Return (x, y) of the center of cell containing provided text 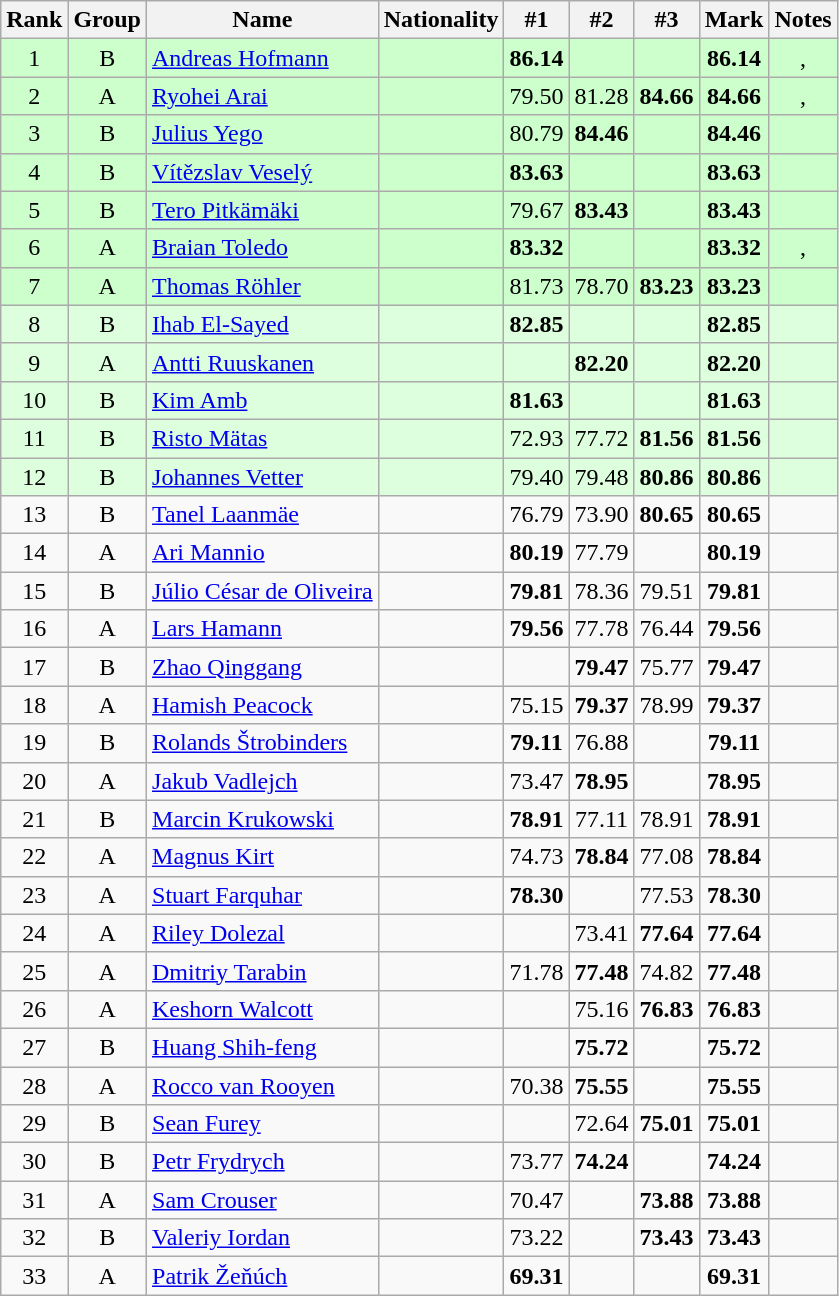
21 (34, 819)
Ari Mannio (263, 553)
16 (34, 629)
17 (34, 667)
20 (34, 781)
32 (34, 1238)
Andreas Hofmann (263, 58)
Tanel Laanmäe (263, 515)
72.64 (602, 1124)
73.77 (536, 1162)
5 (34, 210)
77.08 (666, 857)
Petr Frydrych (263, 1162)
Group (108, 20)
8 (34, 324)
81.73 (536, 286)
Lars Hamann (263, 629)
70.38 (536, 1085)
77.79 (602, 553)
26 (34, 1009)
Riley Dolezal (263, 933)
78.70 (602, 286)
18 (34, 705)
4 (34, 172)
15 (34, 591)
30 (34, 1162)
Nationality (441, 20)
73.41 (602, 933)
73.47 (536, 781)
Huang Shih-feng (263, 1047)
12 (34, 477)
79.51 (666, 591)
75.15 (536, 705)
Kim Amb (263, 400)
Rocco van Rooyen (263, 1085)
Rank (34, 20)
27 (34, 1047)
3 (34, 134)
29 (34, 1124)
2 (34, 96)
74.73 (536, 857)
Valeriy Iordan (263, 1238)
28 (34, 1085)
73.22 (536, 1238)
Júlio César de Oliveira (263, 591)
Patrik Žeňúch (263, 1276)
76.79 (536, 515)
Marcin Krukowski (263, 819)
Tero Pitkämäki (263, 210)
Johannes Vetter (263, 477)
76.44 (666, 629)
Notes (803, 20)
Braian Toledo (263, 248)
79.50 (536, 96)
13 (34, 515)
6 (34, 248)
74.82 (666, 971)
72.93 (536, 438)
70.47 (536, 1200)
Keshorn Walcott (263, 1009)
Sean Furey (263, 1124)
23 (34, 895)
77.78 (602, 629)
79.48 (602, 477)
11 (34, 438)
Zhao Qinggang (263, 667)
77.72 (602, 438)
Thomas Röhler (263, 286)
Ryohei Arai (263, 96)
80.79 (536, 134)
73.90 (602, 515)
Hamish Peacock (263, 705)
75.77 (666, 667)
71.78 (536, 971)
Antti Ruuskanen (263, 362)
#1 (536, 20)
Risto Mätas (263, 438)
77.11 (602, 819)
19 (34, 743)
79.67 (536, 210)
78.99 (666, 705)
Name (263, 20)
Jakub Vadlejch (263, 781)
9 (34, 362)
Stuart Farquhar (263, 895)
Rolands Štrobinders (263, 743)
75.16 (602, 1009)
Mark (734, 20)
#2 (602, 20)
22 (34, 857)
77.53 (666, 895)
Sam Crouser (263, 1200)
78.36 (602, 591)
Julius Yego (263, 134)
76.88 (602, 743)
14 (34, 553)
7 (34, 286)
24 (34, 933)
Magnus Kirt (263, 857)
31 (34, 1200)
Vítězslav Veselý (263, 172)
Dmitriy Tarabin (263, 971)
25 (34, 971)
79.40 (536, 477)
Ihab El-Sayed (263, 324)
10 (34, 400)
81.28 (602, 96)
33 (34, 1276)
#3 (666, 20)
1 (34, 58)
